Search for the cell housing the specified text and yield its [X, Y] center coordinate. 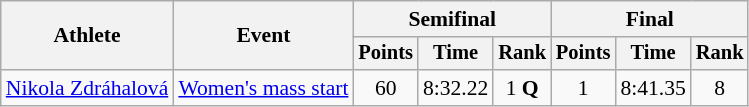
8 [720, 88]
Final [650, 19]
60 [385, 88]
Event [263, 36]
1 Q [522, 88]
8:41.35 [652, 88]
Athlete [88, 36]
Semifinal [452, 19]
1 [583, 88]
8:32.22 [456, 88]
Women's mass start [263, 88]
Nikola Zdráhalová [88, 88]
